Find where the given text appears and provide that cell's center as (X, Y) coordinate. 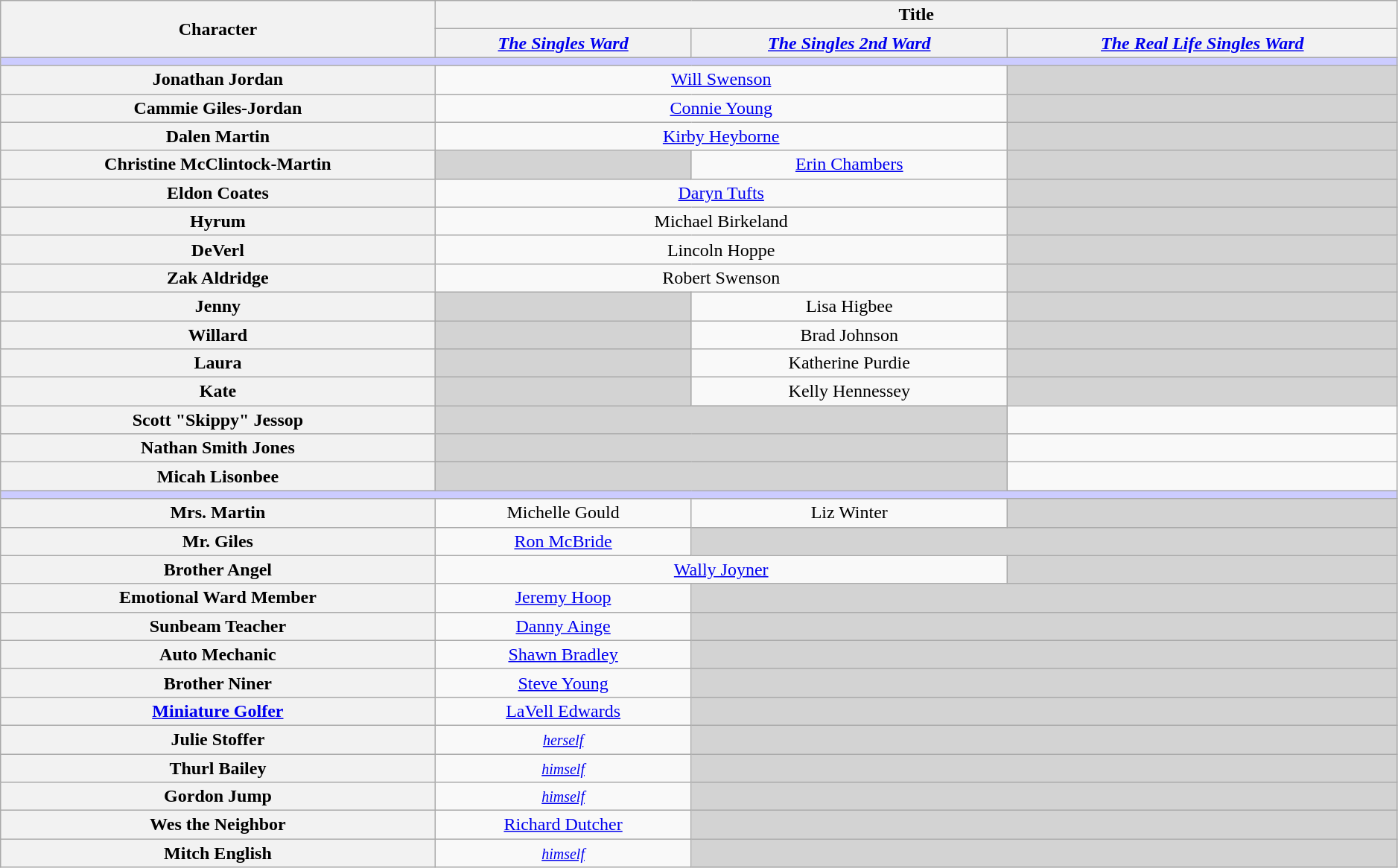
Will Swenson (721, 80)
Emotional Ward Member (217, 598)
Thurl Bailey (217, 768)
Shawn Bradley (563, 654)
Sunbeam Teacher (217, 626)
herself (563, 739)
Nathan Smith Jones (217, 448)
Danny Ainge (563, 626)
Wally Joyner (721, 569)
Hyrum (217, 221)
Mr. Giles (217, 541)
Ron McBride (563, 541)
Katherine Purdie (849, 363)
The Real Life Singles Ward (1202, 43)
Liz Winter (849, 513)
Cammie Giles-Jordan (217, 108)
Lincoln Hoppe (721, 249)
Michael Birkeland (721, 221)
Miniature Golfer (217, 711)
Brad Johnson (849, 334)
Zak Aldridge (217, 278)
Brother Angel (217, 569)
Connie Young (721, 108)
Wes the Neighbor (217, 825)
DeVerl (217, 249)
Micah Lisonbee (217, 476)
Character (217, 29)
Robert Swenson (721, 278)
Title (916, 15)
Kate (217, 392)
Kirby Heyborne (721, 136)
Jenny (217, 306)
Michelle Gould (563, 513)
Jonathan Jordan (217, 80)
Gordon Jump (217, 797)
Julie Stoffer (217, 739)
Scott "Skippy" Jessop (217, 420)
Richard Dutcher (563, 825)
Mitch English (217, 853)
Daryn Tufts (721, 193)
Christine McClintock-Martin (217, 165)
Dalen Martin (217, 136)
Lisa Higbee (849, 306)
The Singles Ward (563, 43)
Erin Chambers (849, 165)
Laura (217, 363)
Brother Niner (217, 683)
The Singles 2nd Ward (849, 43)
Auto Mechanic (217, 654)
LaVell Edwards (563, 711)
Willard (217, 334)
Kelly Hennessey (849, 392)
Eldon Coates (217, 193)
Mrs. Martin (217, 513)
Steve Young (563, 683)
Jeremy Hoop (563, 598)
